Identify which cell holds the provided text, then report its (x, y) central coordinate. 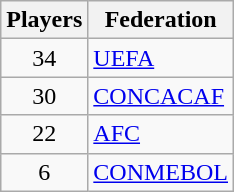
UEFA (161, 58)
Players (44, 20)
CONCACAF (161, 96)
30 (44, 96)
22 (44, 134)
Federation (161, 20)
34 (44, 58)
CONMEBOL (161, 172)
AFC (161, 134)
6 (44, 172)
